Find where the given text appears and provide that cell's center as (x, y) coordinate. 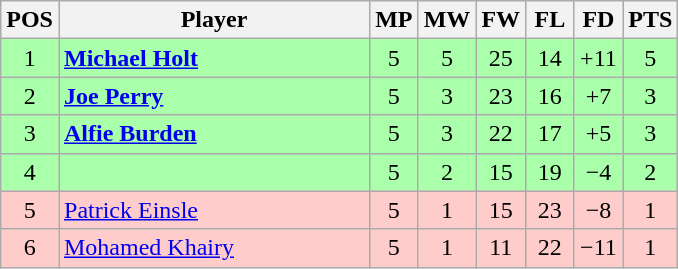
4 (30, 172)
POS (30, 20)
Mohamed Khairy (214, 248)
−8 (598, 210)
FW (501, 20)
PTS (650, 20)
MP (394, 20)
14 (550, 58)
Player (214, 20)
MW (447, 20)
+5 (598, 134)
Patrick Einsle (214, 210)
6 (30, 248)
16 (550, 96)
+11 (598, 58)
FD (598, 20)
+7 (598, 96)
−11 (598, 248)
25 (501, 58)
−4 (598, 172)
Michael Holt (214, 58)
Joe Perry (214, 96)
11 (501, 248)
19 (550, 172)
FL (550, 20)
Alfie Burden (214, 134)
17 (550, 134)
